Extract the (x, y) coordinate from the center of the cell holding the provided text.  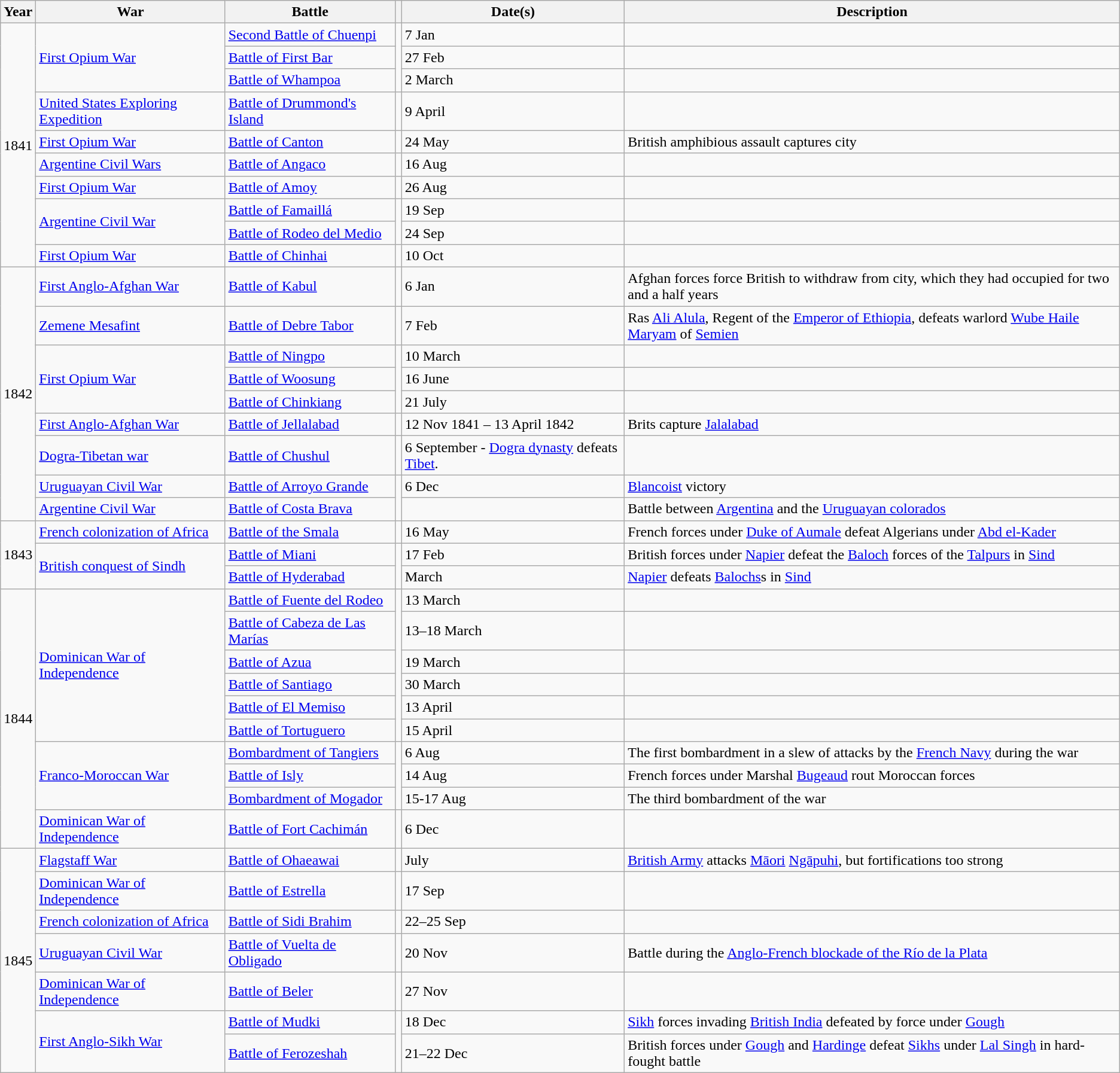
Battle of Hyderabad (310, 577)
6 Jan (513, 286)
United States Exploring Expedition (130, 111)
Battle of Chushul (310, 456)
French forces under Marshal Bugeaud rout Moroccan forces (872, 776)
July (513, 860)
17 Sep (513, 891)
Ras Ali Alula, Regent of the Emperor of Ethiopia, defeats warlord Wube Haile Maryam of Semien (872, 325)
Battle of Cabeza de Las Marías (310, 630)
Battle of Chinkiang (310, 402)
20 Nov (513, 952)
Battle of Rodeo del Medio (310, 233)
Battle of Whampoa (310, 80)
15 April (513, 730)
Battle of Canton (310, 142)
16 May (513, 532)
2 March (513, 80)
9 April (513, 111)
1845 (18, 961)
Battle of Ningpo (310, 356)
Battle of Fuente del Rodeo (310, 600)
19 Sep (513, 210)
Battle of Miani (310, 554)
Battle between Argentina and the Uruguayan colorados (872, 509)
Battle (310, 12)
Battle of El Memiso (310, 707)
Battle of the Smala (310, 532)
18 Dec (513, 1022)
24 Sep (513, 233)
Battle during the Anglo-French blockade of the Río de la Plata (872, 952)
British forces under Napier defeat the Baloch forces of the Talpurs in Sind (872, 554)
7 Feb (513, 325)
Battle of Costa Brava (310, 509)
Battle of Beler (310, 992)
Battle of First Bar (310, 57)
British Army attacks Māori Ngāpuhi, but fortifications too strong (872, 860)
12 Nov 1841 – 13 April 1842 (513, 425)
Bombardment of Mogador (310, 798)
March (513, 577)
15-17 Aug (513, 798)
27 Feb (513, 57)
17 Feb (513, 554)
26 Aug (513, 187)
British forces under Gough and Hardinge defeat Sikhs under Lal Singh in hard-fought battle (872, 1053)
1843 (18, 554)
Afghan forces force British to withdraw from city, which they had occupied for two and a half years (872, 286)
Battle of Isly (310, 776)
13 March (513, 600)
Battle of Ohaeawai (310, 860)
Year (18, 12)
21 July (513, 402)
Battle of Tortuguero (310, 730)
Battle of Santiago (310, 684)
The first bombardment in a slew of attacks by the French Navy during the war (872, 753)
Bombardment of Tangiers (310, 753)
The third bombardment of the war (872, 798)
6 Aug (513, 753)
7 Jan (513, 35)
Dogra-Tibetan war (130, 456)
Battle of Estrella (310, 891)
Battle of Angaco (310, 164)
Argentine Civil Wars (130, 164)
10 Oct (513, 255)
Blancoist victory (872, 486)
British amphibious assault captures city (872, 142)
10 March (513, 356)
Battle of Amoy (310, 187)
Battle of Azua (310, 662)
1841 (18, 145)
Battle of Sidi Brahim (310, 922)
16 June (513, 379)
Sikh forces invading British India defeated by force under Gough (872, 1022)
22–25 Sep (513, 922)
13–18 March (513, 630)
Battle of Fort Cachimán (310, 829)
16 Aug (513, 164)
First Anglo-Sikh War (130, 1042)
24 May (513, 142)
30 March (513, 684)
27 Nov (513, 992)
21–22 Dec (513, 1053)
Battle of Woosung (310, 379)
Date(s) (513, 12)
Battle of Debre Tabor (310, 325)
British conquest of Sindh (130, 566)
Battle of Chinhai (310, 255)
Battle of Famaillá (310, 210)
1844 (18, 719)
Flagstaff War (130, 860)
Battle of Jellalabad (310, 425)
19 March (513, 662)
Zemene Mesafint (130, 325)
War (130, 12)
Napier defeats Balochss in Sind (872, 577)
Second Battle of Chuenpi (310, 35)
14 Aug (513, 776)
Battle of Vuelta de Obligado (310, 952)
1842 (18, 394)
13 April (513, 707)
Battle of Kabul (310, 286)
Battle of Mudki (310, 1022)
Battle of Drummond's Island (310, 111)
Franco-Moroccan War (130, 776)
Battle of Arroyo Grande (310, 486)
Description (872, 12)
6 September - Dogra dynasty defeats Tibet. (513, 456)
Battle of Ferozeshah (310, 1053)
Brits capture Jalalabad (872, 425)
French forces under Duke of Aumale defeat Algerians under Abd el-Kader (872, 532)
